Detect which cell encompasses the target text, then output its [x, y] center coordinate. 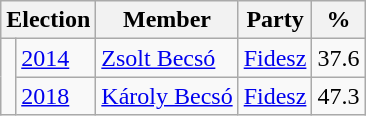
2014 [56, 58]
Party [275, 20]
% [338, 20]
Member [167, 20]
37.6 [338, 58]
Election [48, 20]
2018 [56, 96]
47.3 [338, 96]
Károly Becsó [167, 96]
Zsolt Becsó [167, 58]
